Return (X, Y) of the center of cell containing provided text 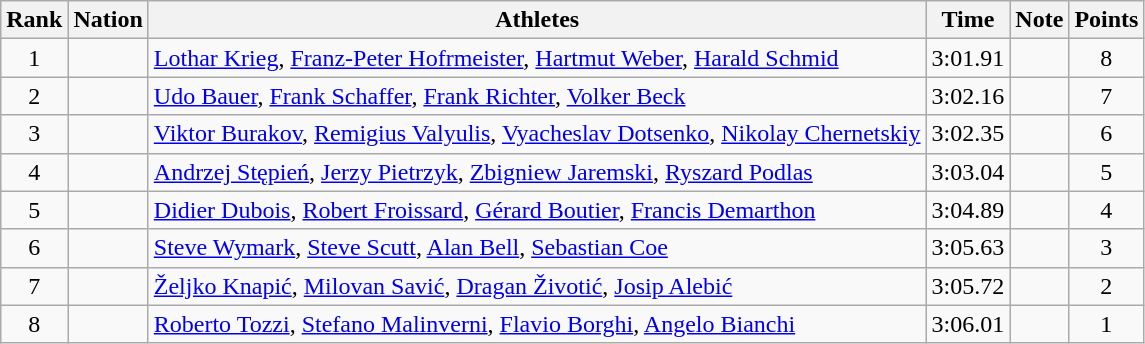
3:05.72 (968, 286)
3:04.89 (968, 210)
Didier Dubois, Robert Froissard, Gérard Boutier, Francis Demarthon (537, 210)
Points (1106, 20)
3:03.04 (968, 172)
3:02.16 (968, 96)
Nation (108, 20)
Time (968, 20)
Athletes (537, 20)
Viktor Burakov, Remigius Valyulis, Vyacheslav Dotsenko, Nikolay Chernetskiy (537, 134)
Željko Knapić, Milovan Savić, Dragan Životić, Josip Alebić (537, 286)
3:06.01 (968, 324)
Udo Bauer, Frank Schaffer, Frank Richter, Volker Beck (537, 96)
Note (1040, 20)
3:01.91 (968, 58)
3:05.63 (968, 248)
Lothar Krieg, Franz-Peter Hofrmeister, Hartmut Weber, Harald Schmid (537, 58)
Andrzej Stępień, Jerzy Pietrzyk, Zbigniew Jaremski, Ryszard Podlas (537, 172)
3:02.35 (968, 134)
Rank (34, 20)
Roberto Tozzi, Stefano Malinverni, Flavio Borghi, Angelo Bianchi (537, 324)
Steve Wymark, Steve Scutt, Alan Bell, Sebastian Coe (537, 248)
